Determine the (x, y) coordinate at the center of the cell enclosing the given text.  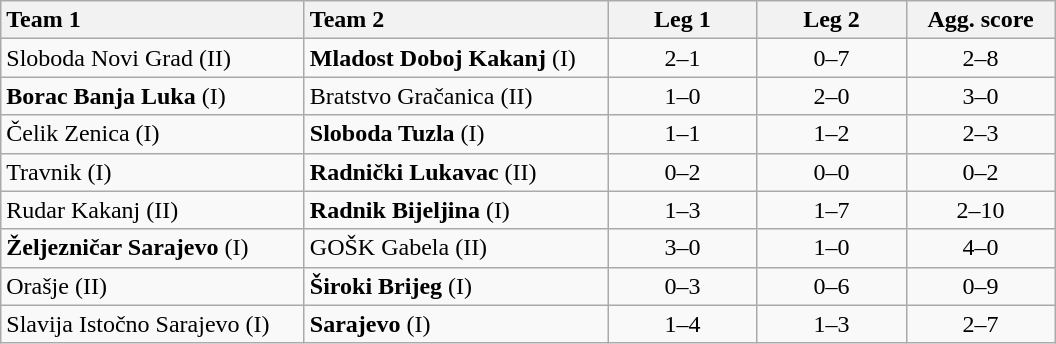
1–7 (832, 210)
Leg 2 (832, 20)
2–10 (980, 210)
0–7 (832, 58)
Travnik (I) (153, 172)
Rudar Kakanj (II) (153, 210)
Sloboda Tuzla (I) (456, 134)
Leg 1 (682, 20)
0–0 (832, 172)
Radnik Bijeljina (I) (456, 210)
4–0 (980, 248)
1–2 (832, 134)
0–6 (832, 286)
Bratstvo Gračanica (II) (456, 96)
0–3 (682, 286)
2–3 (980, 134)
Čelik Zenica (I) (153, 134)
Agg. score (980, 20)
1–4 (682, 324)
Orašje (II) (153, 286)
2–0 (832, 96)
1–1 (682, 134)
0–9 (980, 286)
Team 2 (456, 20)
2–1 (682, 58)
Radnički Lukavac (II) (456, 172)
Široki Brijeg (I) (456, 286)
2–7 (980, 324)
2–8 (980, 58)
Mladost Doboj Kakanj (I) (456, 58)
Borac Banja Luka (I) (153, 96)
Team 1 (153, 20)
Sloboda Novi Grad (II) (153, 58)
Sarajevo (I) (456, 324)
GOŠK Gabela (II) (456, 248)
Željezničar Sarajevo (I) (153, 248)
Slavija Istočno Sarajevo (I) (153, 324)
